Capture the cell that displays the provided text and extract its [X, Y] central coordinate. 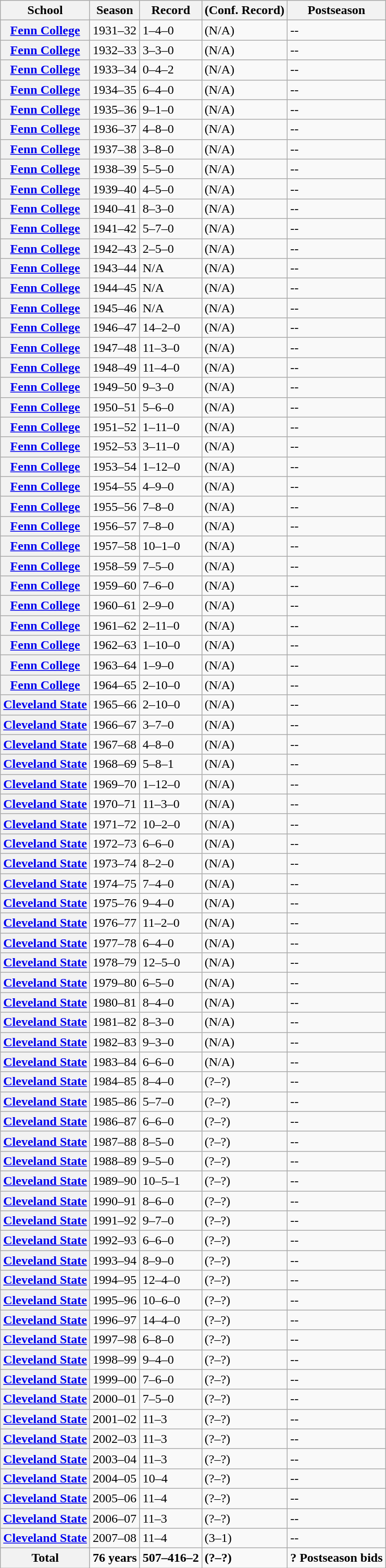
10–5–1 [171, 1181]
1951–52 [115, 427]
1998–99 [115, 1359]
1954–55 [115, 486]
1973–74 [115, 863]
76 years [115, 1558]
1970–71 [115, 804]
507–416–2 [171, 1558]
1991–92 [115, 1221]
5–8–1 [171, 764]
1999–00 [115, 1379]
Record [171, 10]
3–8–0 [171, 149]
1944–45 [115, 288]
1947–48 [115, 348]
1942–43 [115, 249]
1985–86 [115, 1101]
2003–04 [115, 1459]
11–2–0 [171, 923]
1968–69 [115, 764]
Season [115, 10]
10–6–0 [171, 1300]
1–11–0 [171, 427]
1983–84 [115, 1062]
3–3–0 [171, 50]
6–8–0 [171, 1340]
9–5–0 [171, 1161]
8–5–0 [171, 1141]
2007–08 [115, 1538]
14–4–0 [171, 1320]
1957–58 [115, 546]
1936–37 [115, 129]
1978–79 [115, 963]
1933–34 [115, 70]
1975–76 [115, 903]
1987–88 [115, 1141]
11–4–0 [171, 367]
1967–68 [115, 744]
1934–35 [115, 90]
1956–57 [115, 526]
1932–33 [115, 50]
1984–85 [115, 1082]
1935–36 [115, 109]
1966–67 [115, 725]
5–6–0 [171, 407]
8–6–0 [171, 1200]
2000–01 [115, 1399]
1990–91 [115, 1200]
1–10–0 [171, 645]
0–4–2 [171, 70]
1945–46 [115, 308]
1993–94 [115, 1260]
1971–72 [115, 824]
2001–02 [115, 1419]
Total [45, 1558]
1986–87 [115, 1121]
10–2–0 [171, 824]
1997–98 [115, 1340]
2–11–0 [171, 626]
2004–05 [115, 1478]
8–9–0 [171, 1260]
6–5–0 [171, 983]
3–11–0 [171, 447]
2005–06 [115, 1498]
1961–62 [115, 626]
9–7–0 [171, 1221]
14–2–0 [171, 328]
1952–53 [115, 447]
1980–81 [115, 1002]
1946–47 [115, 328]
1989–90 [115, 1181]
5–5–0 [171, 169]
1964–65 [115, 685]
1949–50 [115, 387]
2002–03 [115, 1439]
1948–49 [115, 367]
1977–78 [115, 943]
9–1–0 [171, 109]
1941–42 [115, 228]
1959–60 [115, 586]
1995–96 [115, 1300]
1988–89 [115, 1161]
4–9–0 [171, 486]
3–7–0 [171, 725]
1–4–0 [171, 30]
4–5–0 [171, 189]
1965–66 [115, 705]
Postseason [337, 10]
1943–44 [115, 268]
1969–70 [115, 784]
1981–82 [115, 1022]
1950–51 [115, 407]
10–4 [171, 1478]
(3–1) [244, 1538]
1953–54 [115, 467]
1996–97 [115, 1320]
1982–83 [115, 1042]
1962–63 [115, 645]
8–2–0 [171, 863]
2–9–0 [171, 606]
10–1–0 [171, 546]
1960–61 [115, 606]
1979–80 [115, 983]
2006–07 [115, 1518]
1–9–0 [171, 665]
7–4–0 [171, 884]
1931–32 [115, 30]
1938–39 [115, 169]
1974–75 [115, 884]
12–4–0 [171, 1280]
2–5–0 [171, 249]
(Conf. Record) [244, 10]
1972–73 [115, 843]
1963–64 [115, 665]
1994–95 [115, 1280]
1958–59 [115, 566]
12–5–0 [171, 963]
School [45, 10]
1939–40 [115, 189]
1976–77 [115, 923]
1992–93 [115, 1241]
1940–41 [115, 209]
? Postseason bids [337, 1558]
1937–38 [115, 149]
1955–56 [115, 506]
